From the cell containing the given text, extract its center point as [x, y] coordinate. 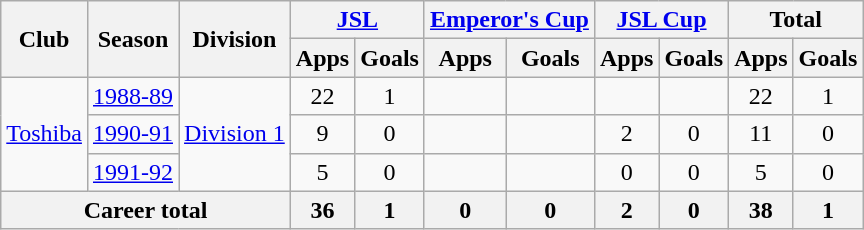
1988-89 [132, 96]
Division 1 [235, 134]
9 [322, 134]
Season [132, 39]
1990-91 [132, 134]
JSL Cup [661, 20]
Career total [146, 210]
Club [44, 39]
Toshiba [44, 134]
Division [235, 39]
38 [761, 210]
Total [796, 20]
36 [322, 210]
JSL [357, 20]
11 [761, 134]
1991-92 [132, 172]
Emperor's Cup [509, 20]
